Detect which cell encompasses the target text, then output its [X, Y] center coordinate. 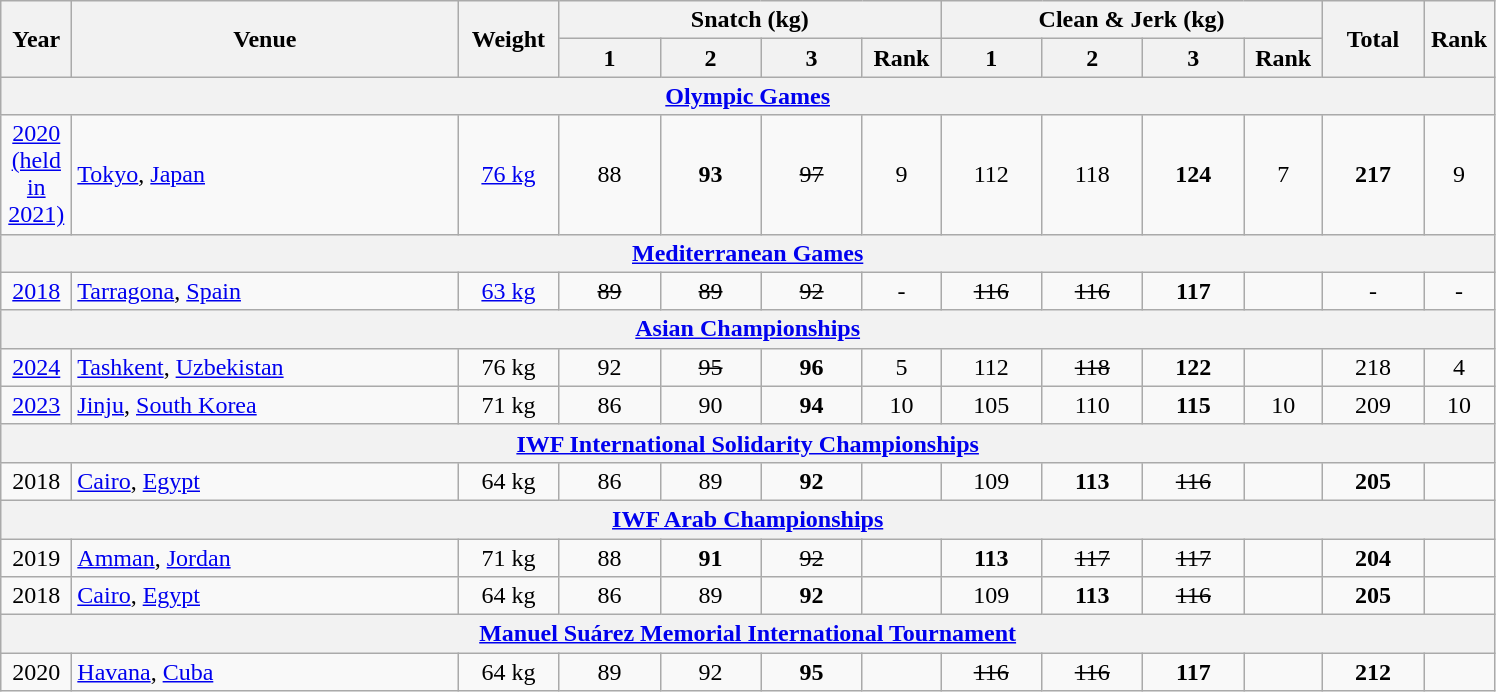
204 [1372, 557]
Tashkent, Uzbekistan [265, 367]
110 [1092, 405]
115 [1194, 405]
IWF International Solidarity Championships [748, 443]
2020 (held in 2021) [36, 174]
Asian Championships [748, 329]
90 [710, 405]
Havana, Cuba [265, 672]
Mediterranean Games [748, 253]
218 [1372, 367]
Snatch (kg) [750, 20]
Weight [508, 39]
212 [1372, 672]
Clean & Jerk (kg) [1132, 20]
Jinju, South Korea [265, 405]
Olympic Games [748, 96]
91 [710, 557]
Venue [265, 39]
217 [1372, 174]
94 [812, 405]
5 [902, 367]
Total [1372, 39]
2024 [36, 367]
2023 [36, 405]
105 [992, 405]
Year [36, 39]
63 kg [508, 291]
IWF Arab Championships [748, 519]
Amman, Jordan [265, 557]
7 [1284, 174]
4 [1460, 367]
Tarragona, Spain [265, 291]
2020 [36, 672]
122 [1194, 367]
2019 [36, 557]
97 [812, 174]
124 [1194, 174]
Tokyo, Japan [265, 174]
Manuel Suárez Memorial International Tournament [748, 634]
209 [1372, 405]
96 [812, 367]
93 [710, 174]
